Capture the cell that displays the provided text and extract its (x, y) central coordinate. 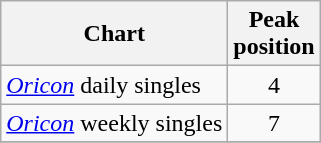
Peakposition (274, 34)
Oricon daily singles (114, 85)
7 (274, 123)
Oricon weekly singles (114, 123)
Chart (114, 34)
4 (274, 85)
